Provide the [x, y] coordinate of the cell's center where the given text is located.  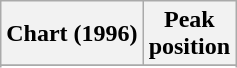
Peak position [189, 34]
Chart (1996) [72, 34]
